Detect which cell encompasses the target text, then output its [x, y] center coordinate. 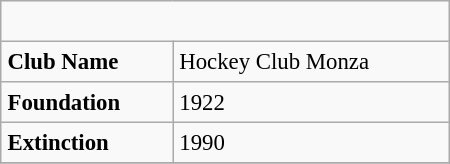
1922 [310, 102]
Hockey Club Monza [310, 61]
Extinction [87, 142]
Club Name [87, 61]
Foundation [87, 102]
1990 [310, 142]
